Determine the [x, y] coordinate at the center of the cell enclosing the given text.  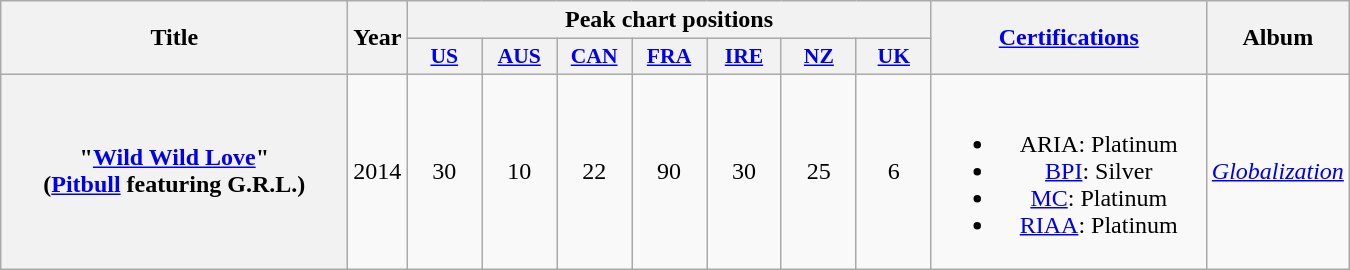
Album [1278, 38]
FRA [670, 57]
AUS [520, 57]
IRE [744, 57]
"Wild Wild Love"(Pitbull featuring G.R.L.) [174, 171]
25 [818, 171]
6 [894, 171]
ARIA: PlatinumBPI: SilverMC: PlatinumRIAA: Platinum [1068, 171]
Year [378, 38]
Title [174, 38]
US [444, 57]
2014 [378, 171]
Globalization [1278, 171]
UK [894, 57]
Peak chart positions [669, 20]
CAN [594, 57]
Certifications [1068, 38]
NZ [818, 57]
90 [670, 171]
22 [594, 171]
10 [520, 171]
